Scan for the cell matching the given text and deliver its (X, Y) coordinate at center. 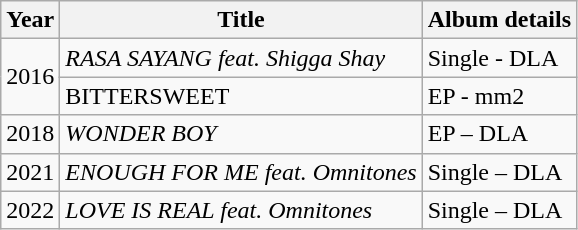
2021 (30, 172)
2018 (30, 134)
WONDER BOY (241, 134)
2016 (30, 77)
Year (30, 20)
RASA SAYANG feat. Shigga Shay (241, 58)
Album details (499, 20)
Single - DLA (499, 58)
LOVE IS REAL feat. Omnitones (241, 210)
EP - mm2 (499, 96)
BITTERSWEET (241, 96)
Title (241, 20)
2022 (30, 210)
EP – DLA (499, 134)
ENOUGH FOR ME feat. Omnitones (241, 172)
